From the cell containing the given text, extract its center point as (X, Y) coordinate. 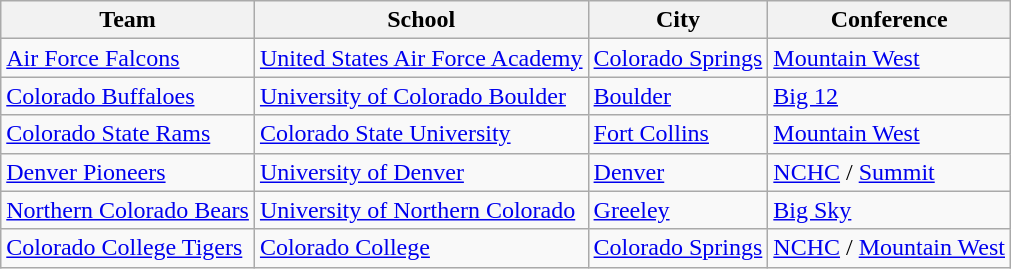
University of Colorado Boulder (421, 96)
School (421, 20)
Team (128, 20)
Air Force Falcons (128, 58)
Big 12 (890, 96)
City (678, 20)
Fort Collins (678, 134)
Denver (678, 172)
Denver Pioneers (128, 172)
Greeley (678, 210)
Colorado College Tigers (128, 248)
Boulder (678, 96)
United States Air Force Academy (421, 58)
NCHC / Summit (890, 172)
University of Denver (421, 172)
Big Sky (890, 210)
Colorado College (421, 248)
Colorado State University (421, 134)
Colorado State Rams (128, 134)
University of Northern Colorado (421, 210)
Colorado Buffaloes (128, 96)
Northern Colorado Bears (128, 210)
NCHC / Mountain West (890, 248)
Conference (890, 20)
